Output the (x, y) coordinate of the center of the cell containing the given text.  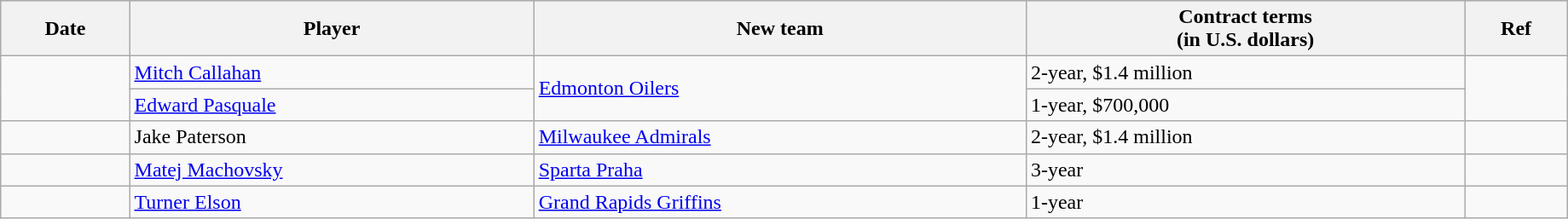
Ref (1516, 29)
1-year (1245, 202)
Edward Pasquale (332, 105)
Grand Rapids Griffins (779, 202)
Date (65, 29)
New team (779, 29)
Turner Elson (332, 202)
Mitch Callahan (332, 72)
Player (332, 29)
Jake Paterson (332, 137)
Milwaukee Admirals (779, 137)
Matej Machovsky (332, 170)
1-year, $700,000 (1245, 105)
Contract terms(in U.S. dollars) (1245, 29)
3-year (1245, 170)
Edmonton Oilers (779, 89)
Sparta Praha (779, 170)
